Pinpoint the cell where the given text exists, returning its (x, y) midpoint coordinate. 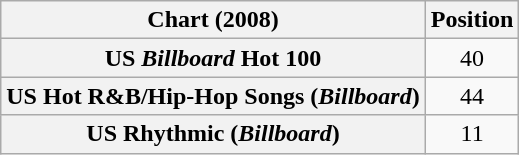
11 (472, 134)
US Rhythmic (Billboard) (213, 134)
Position (472, 20)
US Hot R&B/Hip-Hop Songs (Billboard) (213, 96)
44 (472, 96)
Chart (2008) (213, 20)
40 (472, 58)
US Billboard Hot 100 (213, 58)
